Return [X, Y] of the center of cell containing provided text 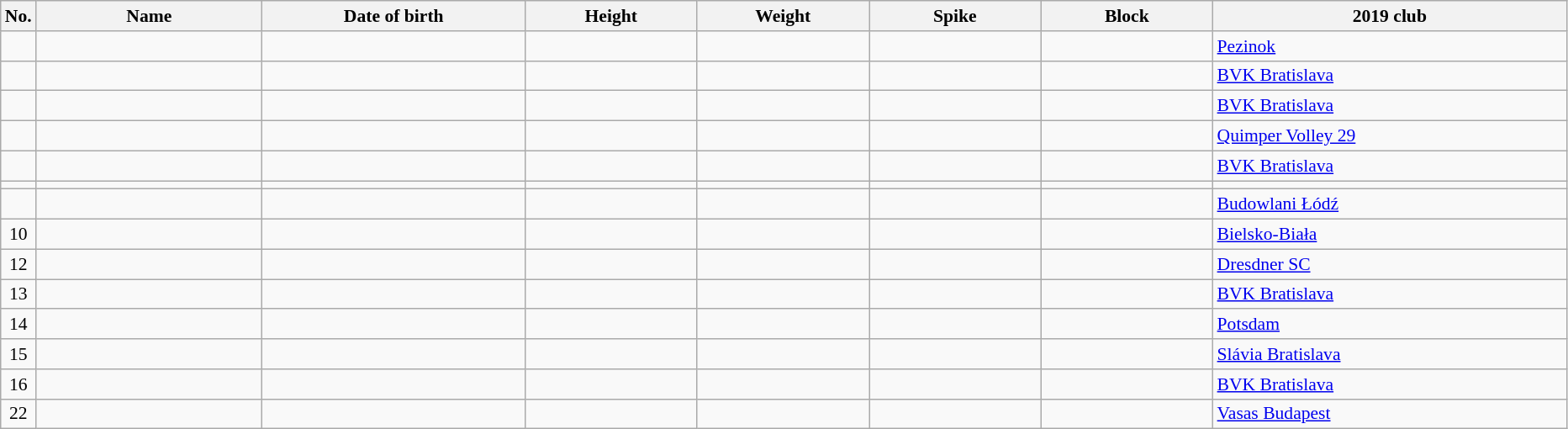
Budowlani Łódź [1391, 204]
Date of birth [393, 16]
Dresdner SC [1391, 264]
Height [610, 16]
Quimper Volley 29 [1391, 136]
Vasas Budapest [1391, 414]
Slávia Bratislava [1391, 354]
Block [1127, 16]
Weight [784, 16]
22 [18, 414]
14 [18, 325]
Potsdam [1391, 325]
10 [18, 235]
12 [18, 264]
16 [18, 384]
15 [18, 354]
Pezinok [1391, 46]
2019 club [1391, 16]
No. [18, 16]
Name [150, 16]
Bielsko-Biała [1391, 235]
Spike [955, 16]
13 [18, 294]
